Find where the given text appears and provide that cell's center as [x, y] coordinate. 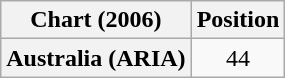
Australia (ARIA) [96, 58]
44 [238, 58]
Chart (2006) [96, 20]
Position [238, 20]
